From the cell containing the given text, extract its center point as (x, y) coordinate. 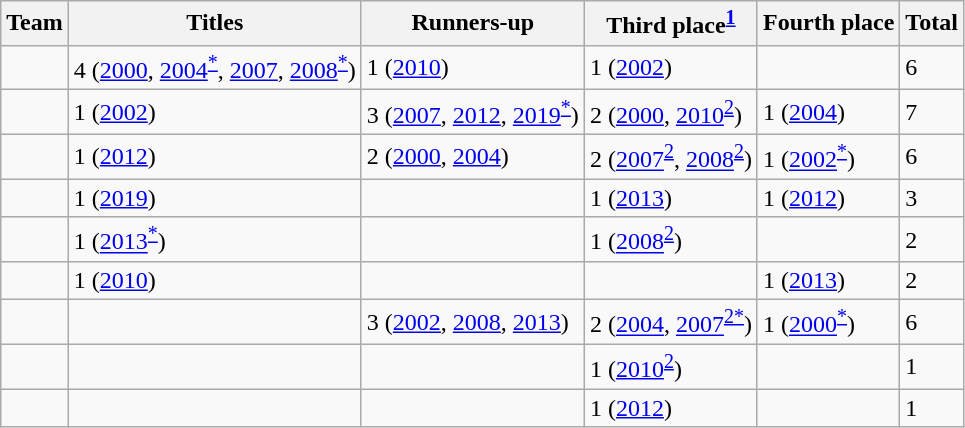
Third place1 (670, 24)
3 (932, 198)
Total (932, 24)
1 (2004) (828, 112)
3 (2007, 2012, 2019*) (472, 112)
1 (20082) (670, 240)
1 (2002*) (828, 156)
2 (20072, 20082) (670, 156)
Runners-up (472, 24)
3 (2002, 2008, 2013) (472, 322)
2 (2004, 20072*) (670, 322)
1 (2000*) (828, 322)
Fourth place (828, 24)
1 (20102) (670, 366)
1 (2013*) (214, 240)
Team (35, 24)
1 (2019) (214, 198)
Titles (214, 24)
2 (2000, 20102) (670, 112)
4 (2000, 2004*, 2007, 2008*) (214, 68)
2 (2000, 2004) (472, 156)
7 (932, 112)
